For the text-containing cell, return its midpoint in (X, Y) coordinate format. 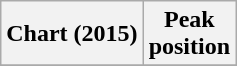
Chart (2015) (72, 34)
Peakposition (189, 34)
